Return the (x, y) coordinate for the center point of the cell that contains the specified text.  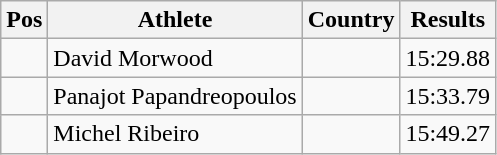
Results (448, 20)
15:49.27 (448, 134)
15:33.79 (448, 96)
David Morwood (175, 58)
Panajot Papandreopoulos (175, 96)
15:29.88 (448, 58)
Michel Ribeiro (175, 134)
Pos (24, 20)
Country (351, 20)
Athlete (175, 20)
